Search for the cell housing the specified text and yield its [x, y] center coordinate. 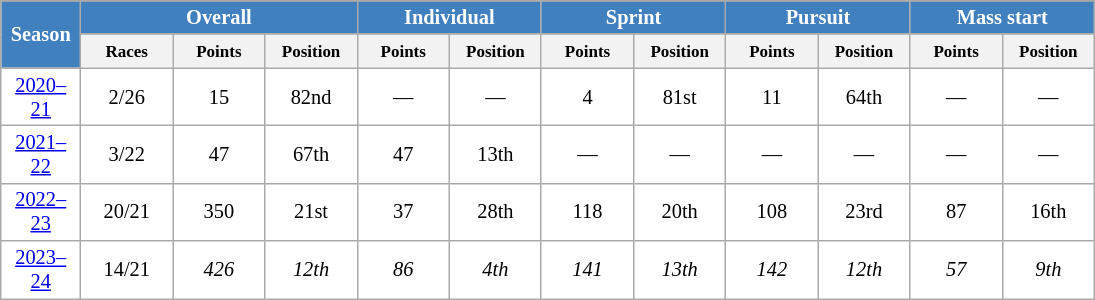
2021–22 [41, 154]
57 [956, 270]
23rd [864, 212]
2/26 [127, 97]
108 [772, 212]
37 [403, 212]
2023–24 [41, 270]
9th [1048, 270]
28th [495, 212]
4th [495, 270]
14/21 [127, 270]
2020–21 [41, 97]
15 [219, 97]
426 [219, 270]
11 [772, 97]
4 [587, 97]
141 [587, 270]
16th [1048, 212]
Pursuit [818, 17]
67th [311, 154]
Overall [219, 17]
2022–23 [41, 212]
3/22 [127, 154]
350 [219, 212]
Races [127, 51]
82nd [311, 97]
64th [864, 97]
20/21 [127, 212]
81st [680, 97]
87 [956, 212]
Season [41, 34]
Sprint [633, 17]
86 [403, 270]
118 [587, 212]
Individual [449, 17]
20th [680, 212]
142 [772, 270]
Mass start [1002, 17]
21st [311, 212]
